Locate the cell with the specified text and output its [X, Y] center coordinate. 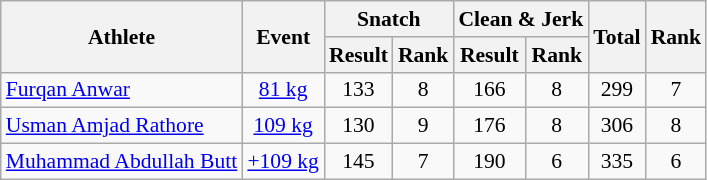
Muhammad Abdullah Butt [122, 162]
299 [616, 90]
133 [358, 90]
176 [489, 126]
Furqan Anwar [122, 90]
335 [616, 162]
9 [424, 126]
81 kg [283, 90]
Clean & Jerk [520, 19]
306 [616, 126]
Total [616, 36]
Athlete [122, 36]
+109 kg [283, 162]
166 [489, 90]
Event [283, 36]
109 kg [283, 126]
Usman Amjad Rathore [122, 126]
Snatch [388, 19]
190 [489, 162]
145 [358, 162]
130 [358, 126]
